Search for the cell housing the specified text and yield its (x, y) center coordinate. 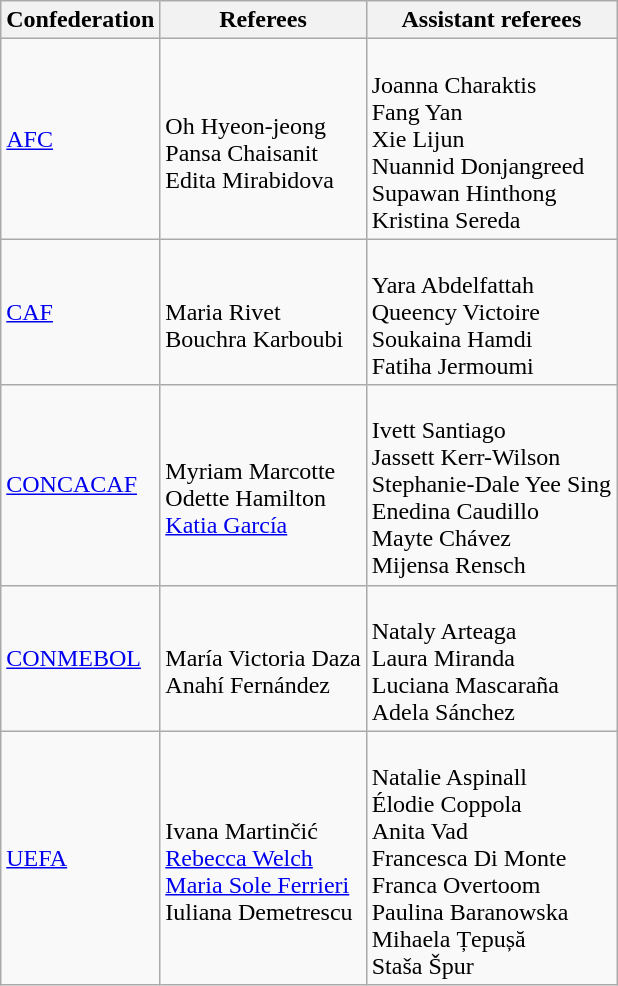
Yara Abdelfattah Queency Victoire Soukaina Hamdi Fatiha Jermoumi (491, 312)
Joanna Charaktis Fang Yan Xie Lijun Nuannid Donjangreed Supawan Hinthong Kristina Sereda (491, 139)
CONCACAF (80, 485)
María Victoria Daza Anahí Fernández (263, 658)
Referees (263, 20)
AFC (80, 139)
CONMEBOL (80, 658)
Nataly Arteaga Laura Miranda Luciana Mascaraña Adela Sánchez (491, 658)
Myriam Marcotte Odette Hamilton Katia García (263, 485)
Assistant referees (491, 20)
Ivana Martinčić Rebecca Welch Maria Sole Ferrieri Iuliana Demetrescu (263, 858)
Natalie Aspinall Élodie Coppola Anita Vad Francesca Di Monte Franca Overtoom Paulina Baranowska Mihaela Țepușă Staša Špur (491, 858)
Oh Hyeon-jeong Pansa Chaisanit Edita Mirabidova (263, 139)
Ivett Santiago Jassett Kerr-Wilson Stephanie-Dale Yee Sing Enedina Caudillo Mayte Chávez Mijensa Rensch (491, 485)
UEFA (80, 858)
Maria Rivet Bouchra Karboubi (263, 312)
CAF (80, 312)
Confederation (80, 20)
